Determine the (x, y) coordinate at the center of the cell enclosing the given text.  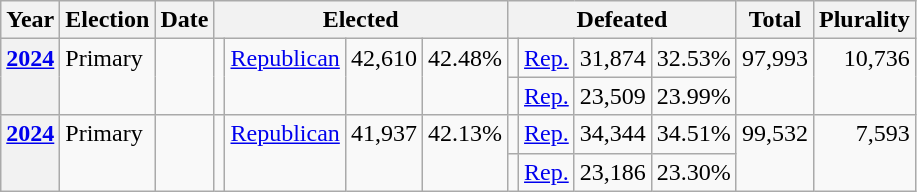
Total (774, 20)
Date (184, 20)
34,344 (612, 134)
31,874 (612, 58)
99,532 (774, 153)
41,937 (384, 153)
7,593 (864, 153)
42.48% (464, 77)
97,993 (774, 77)
23.30% (694, 172)
32.53% (694, 58)
10,736 (864, 77)
Election (108, 20)
Elected (361, 20)
Year (30, 20)
Plurality (864, 20)
42.13% (464, 153)
34.51% (694, 134)
23,186 (612, 172)
Defeated (622, 20)
23.99% (694, 96)
42,610 (384, 77)
23,509 (612, 96)
